Determine the [x, y] coordinate at the center of the cell enclosing the given text.  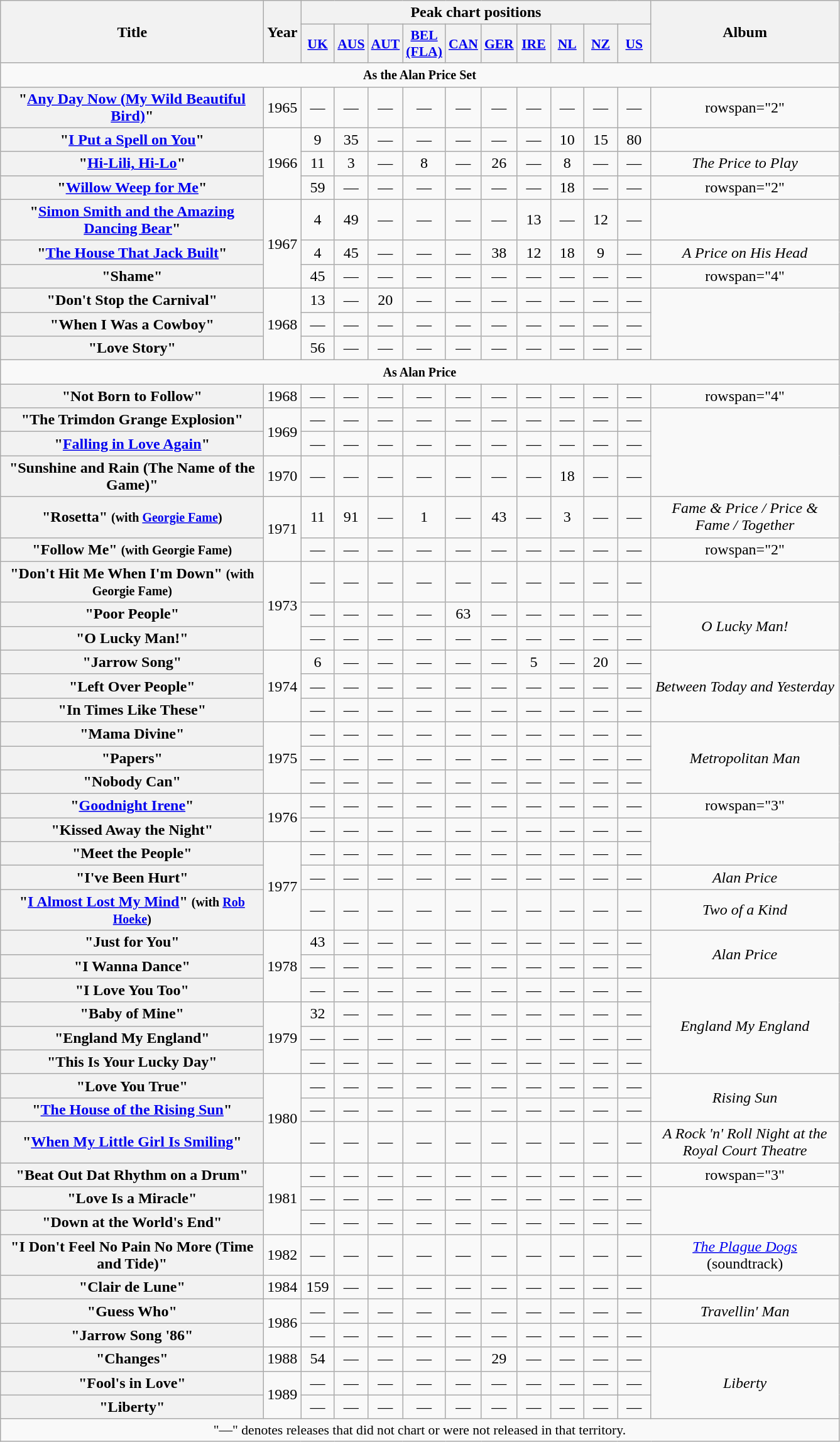
1976 [283, 818]
"Left Over People" [132, 686]
"I Almost Lost My Mind" (with Rob Hoeke) [132, 910]
1988 [283, 1359]
"Papers" [132, 757]
1986 [283, 1323]
"Falling in Love Again" [132, 444]
10 [567, 140]
1973 [283, 606]
UK [318, 44]
"England My England" [132, 1038]
"Beat Out Dat Rhythm on a Drum" [132, 1175]
"Jarrow Song" [132, 662]
Two of a Kind [745, 910]
1970 [283, 476]
"The House of the Rising Sun" [132, 1109]
NL [567, 44]
Metropolitan Man [745, 757]
A Price on His Head [745, 252]
As Alan Price [420, 372]
1 [424, 517]
"The House That Jack Built" [132, 252]
49 [351, 220]
1967 [283, 244]
"Guess Who" [132, 1311]
"Jarrow Song '86" [132, 1335]
"Follow Me" (with Georgie Fame) [132, 549]
"When My Little Girl Is Smiling" [132, 1142]
"Poor People" [132, 614]
"Shame" [132, 276]
1980 [283, 1118]
AUS [351, 44]
"Love Is a Miracle" [132, 1199]
"I Love You Too" [132, 990]
"Just for You" [132, 942]
56 [318, 348]
"Hi-Lili, Hi-Lo" [132, 163]
"This Is Your Lucky Day" [132, 1062]
"Simon Smith and the Amazing Dancing Bear" [132, 220]
England My England [745, 1026]
26 [499, 163]
"Clair de Lune" [132, 1287]
BEL (FLA) [424, 44]
29 [499, 1359]
US [635, 44]
"—" denotes releases that did not chart or were not released in that territory. [420, 1430]
1966 [283, 163]
1977 [283, 886]
"O Lucky Man!" [132, 638]
1969 [283, 432]
CAN [464, 44]
"I Wanna Dance" [132, 966]
"Don't Hit Me When I'm Down" (with Georgie Fame) [132, 582]
Rising Sun [745, 1098]
"The Trimdon Grange Explosion" [132, 420]
Year [283, 31]
"Changes" [132, 1359]
O Lucky Man! [745, 626]
1984 [283, 1287]
6 [318, 662]
As the Alan Price Set [420, 75]
35 [351, 140]
54 [318, 1359]
The Plague Dogs (soundtrack) [745, 1255]
"I Put a Spell on You" [132, 140]
"Love Story" [132, 348]
"Liberty" [132, 1407]
"I've Been Hurt" [132, 878]
1971 [283, 529]
1981 [283, 1199]
80 [635, 140]
Peak chart positions [476, 13]
AUT [386, 44]
"Down at the World's End" [132, 1223]
Album [745, 31]
A Rock 'n' Roll Night at the Royal Court Theatre [745, 1142]
Travellin' Man [745, 1311]
91 [351, 517]
"In Times Like These" [132, 710]
1974 [283, 686]
NZ [601, 44]
"When I Was a Cowboy" [132, 324]
"Kissed Away the Night" [132, 830]
The Price to Play [745, 163]
"I Don't Feel No Pain No More (Time and Tide)" [132, 1255]
"Meet the People" [132, 854]
"Mama Divine" [132, 734]
"Nobody Can" [132, 782]
"Willow Weep for Me" [132, 187]
GER [499, 44]
Liberty [745, 1383]
1979 [283, 1038]
"Any Day Now (My Wild Beautiful Bird)" [132, 107]
Title [132, 31]
"Not Born to Follow" [132, 396]
"Fool's in Love" [132, 1383]
38 [499, 252]
Between Today and Yesterday [745, 686]
"Don't Stop the Carnival" [132, 300]
5 [534, 662]
"Goodnight Irene" [132, 806]
"Sunshine and Rain (The Name of the Game)" [132, 476]
1989 [283, 1395]
Fame & Price / Price & Fame / Together [745, 517]
"Baby of Mine" [132, 1014]
63 [464, 614]
32 [318, 1014]
1982 [283, 1255]
1965 [283, 107]
59 [318, 187]
159 [318, 1287]
"Rosetta" (with Georgie Fame) [132, 517]
IRE [534, 44]
1975 [283, 757]
1978 [283, 966]
"Love You True" [132, 1086]
15 [601, 140]
